Scan for the cell matching the given text and deliver its (X, Y) coordinate at center. 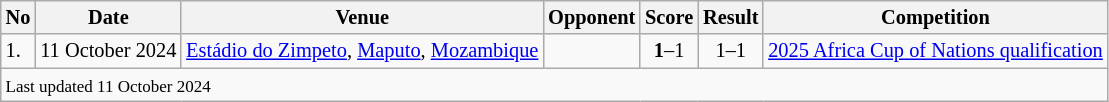
Result (730, 17)
Venue (362, 17)
1. (18, 51)
11 October 2024 (108, 51)
2025 Africa Cup of Nations qualification (935, 51)
Score (669, 17)
Competition (935, 17)
No (18, 17)
Estádio do Zimpeto, Maputo, Mozambique (362, 51)
Opponent (592, 17)
Date (108, 17)
Last updated 11 October 2024 (554, 85)
